Return [x, y] of the center of cell containing provided text 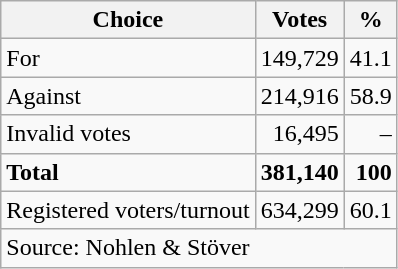
149,729 [300, 58]
Against [128, 96]
58.9 [370, 96]
214,916 [300, 96]
Registered voters/turnout [128, 210]
– [370, 134]
Choice [128, 20]
Source: Nohlen & Stöver [199, 248]
Votes [300, 20]
Total [128, 172]
Invalid votes [128, 134]
381,140 [300, 172]
16,495 [300, 134]
60.1 [370, 210]
For [128, 58]
41.1 [370, 58]
634,299 [300, 210]
% [370, 20]
100 [370, 172]
